Capture the cell that displays the provided text and extract its (X, Y) central coordinate. 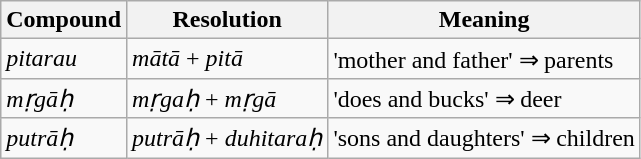
putrāḥ (64, 138)
pitarau (64, 59)
Resolution (228, 20)
'mother and father' ⇒ parents (484, 59)
'does and bucks' ⇒ deer (484, 98)
Meaning (484, 20)
mṛgāḥ (64, 98)
mātā + pitā (228, 59)
putrāḥ + duhitaraḥ (228, 138)
Compound (64, 20)
mṛgaḥ + mṛgā (228, 98)
'sons and daughters' ⇒ children (484, 138)
